From the cell containing the given text, extract its center point as [x, y] coordinate. 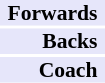
Backs [52, 41]
Coach [52, 70]
Forwards [52, 13]
